Identify which cell holds the provided text, then report its [x, y] central coordinate. 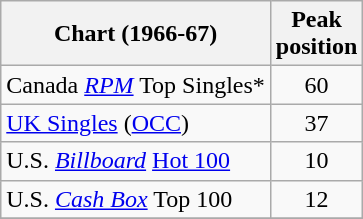
12 [316, 199]
Chart (1966-67) [136, 34]
UK Singles (OCC) [136, 123]
Peakposition [316, 34]
Canada RPM Top Singles* [136, 85]
U.S. Billboard Hot 100 [136, 161]
60 [316, 85]
10 [316, 161]
U.S. Cash Box Top 100 [136, 199]
37 [316, 123]
